Extract the [X, Y] coordinate from the center of the cell holding the provided text.  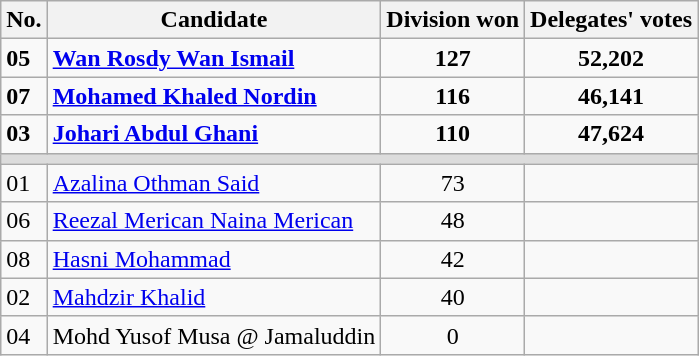
48 [453, 221]
0 [453, 335]
116 [453, 96]
05 [24, 58]
Mahdzir Khalid [214, 297]
110 [453, 134]
Mohd Yusof Musa @ Jamaluddin [214, 335]
Division won [453, 20]
06 [24, 221]
08 [24, 259]
Delegates' votes [612, 20]
No. [24, 20]
Wan Rosdy Wan Ismail [214, 58]
46,141 [612, 96]
Johari Abdul Ghani [214, 134]
47,624 [612, 134]
02 [24, 297]
Reezal Merican Naina Merican [214, 221]
07 [24, 96]
Hasni Mohammad [214, 259]
52,202 [612, 58]
Mohamed Khaled Nordin [214, 96]
40 [453, 297]
01 [24, 183]
127 [453, 58]
Azalina Othman Said [214, 183]
42 [453, 259]
73 [453, 183]
03 [24, 134]
04 [24, 335]
Candidate [214, 20]
